For the text-containing cell, return its midpoint in (x, y) coordinate format. 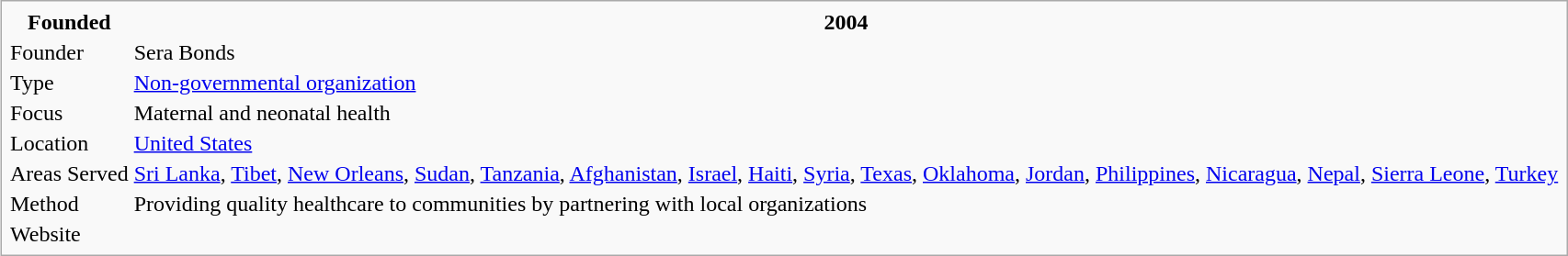
Focus (70, 113)
Non-governmental organization (846, 83)
Founder (70, 52)
2004 (846, 22)
Website (70, 234)
Method (70, 204)
Founded (70, 22)
Providing quality healthcare to communities by partnering with local organizations (846, 204)
United States (846, 143)
Location (70, 143)
Maternal and neonatal health (846, 113)
Areas Served (70, 173)
Sera Bonds (846, 52)
Type (70, 83)
